Scan for the cell matching the given text and deliver its (X, Y) coordinate at center. 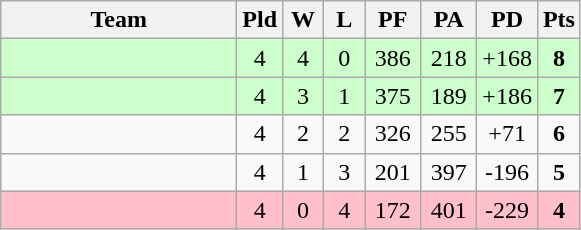
189 (449, 96)
+168 (508, 58)
+71 (508, 134)
L (344, 20)
PA (449, 20)
218 (449, 58)
201 (393, 172)
-196 (508, 172)
PF (393, 20)
Pts (558, 20)
397 (449, 172)
6 (558, 134)
8 (558, 58)
172 (393, 210)
PD (508, 20)
7 (558, 96)
5 (558, 172)
W (304, 20)
Pld (260, 20)
401 (449, 210)
375 (393, 96)
255 (449, 134)
326 (393, 134)
Team (119, 20)
-229 (508, 210)
+186 (508, 96)
386 (393, 58)
